Provide the [X, Y] coordinate of the cell's center where the given text is located.  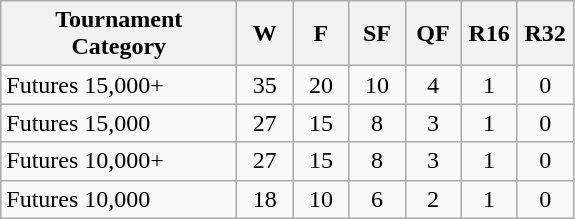
4 [433, 85]
35 [265, 85]
Tournament Category [119, 34]
Futures 10,000+ [119, 161]
Futures 15,000+ [119, 85]
QF [433, 34]
R32 [545, 34]
Futures 15,000 [119, 123]
F [321, 34]
20 [321, 85]
6 [377, 199]
18 [265, 199]
W [265, 34]
2 [433, 199]
Futures 10,000 [119, 199]
R16 [489, 34]
SF [377, 34]
